Extract the [x, y] coordinate from the center of the cell holding the provided text.  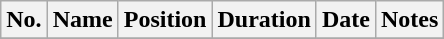
Date [346, 20]
Name [82, 20]
Notes [409, 20]
No. [24, 20]
Duration [264, 20]
Position [165, 20]
